Capture the cell that displays the provided text and extract its [X, Y] central coordinate. 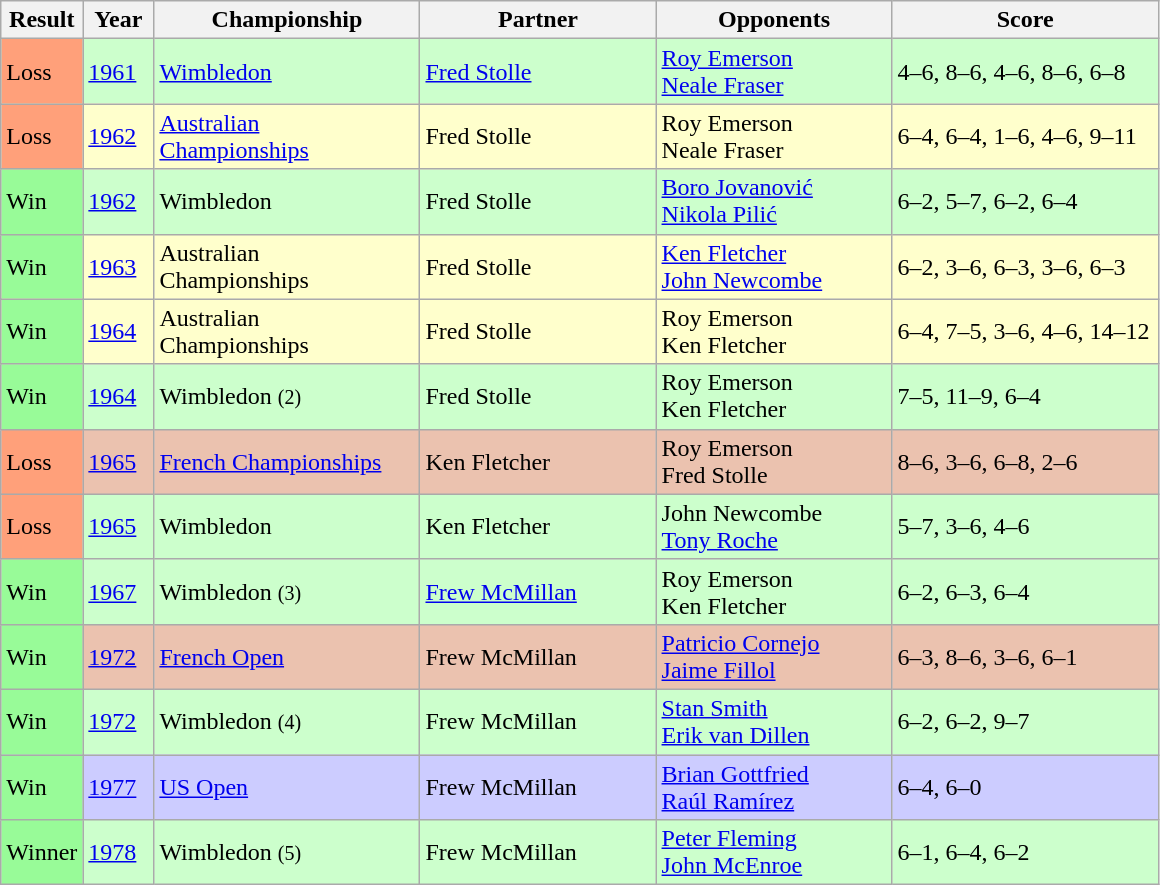
Wimbledon (4) [287, 722]
John Newcombe Tony Roche [774, 526]
Year [118, 20]
7–5, 11–9, 6–4 [1025, 396]
French Championships [287, 462]
6–2, 3–6, 6–3, 3–6, 6–3 [1025, 266]
Opponents [774, 20]
Score [1025, 20]
French Open [287, 656]
Result [42, 20]
Wimbledon (5) [287, 852]
6–3, 8–6, 3–6, 6–1 [1025, 656]
Patricio Cornejo Jaime Fillol [774, 656]
1977 [118, 786]
Championship [287, 20]
6–4, 6–0 [1025, 786]
6–1, 6–4, 6–2 [1025, 852]
1967 [118, 592]
6–4, 7–5, 3–6, 4–6, 14–12 [1025, 332]
Stan Smith Erik van Dillen [774, 722]
8–6, 3–6, 6–8, 2–6 [1025, 462]
4–6, 8–6, 4–6, 8–6, 6–8 [1025, 72]
Peter Fleming John McEnroe [774, 852]
Winner [42, 852]
Wimbledon (3) [287, 592]
6–2, 5–7, 6–2, 6–4 [1025, 202]
5–7, 3–6, 4–6 [1025, 526]
Partner [538, 20]
Roy Emerson Fred Stolle [774, 462]
6–2, 6–3, 6–4 [1025, 592]
Ken Fletcher John Newcombe [774, 266]
6–4, 6–4, 1–6, 4–6, 9–11 [1025, 136]
1961 [118, 72]
1978 [118, 852]
Boro Jovanović Nikola Pilić [774, 202]
Brian Gottfried Raúl Ramírez [774, 786]
Wimbledon (2) [287, 396]
1963 [118, 266]
US Open [287, 786]
6–2, 6–2, 9–7 [1025, 722]
